Identify which cell holds the provided text, then report its [X, Y] central coordinate. 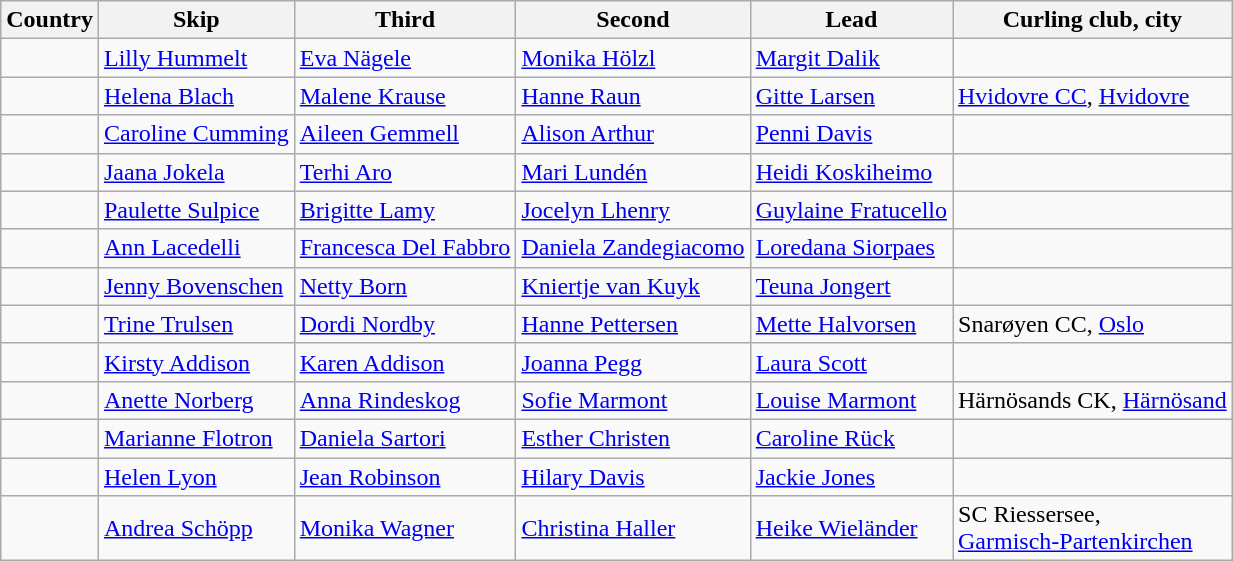
Härnösands CK, Härnösand [1092, 400]
Ann Lacedelli [196, 248]
Caroline Cumming [196, 134]
Louise Marmont [851, 400]
Monika Hölzl [633, 58]
Hanne Raun [633, 96]
Penni Davis [851, 134]
Anette Norberg [196, 400]
Country [50, 20]
Dordi Nordby [405, 324]
Heidi Koskiheimo [851, 172]
Aileen Gemmell [405, 134]
Netty Born [405, 286]
Hilary Davis [633, 477]
Skip [196, 20]
Christina Haller [633, 528]
Monika Wagner [405, 528]
Margit Dalik [851, 58]
Lilly Hummelt [196, 58]
Guylaine Fratucello [851, 210]
Karen Addison [405, 362]
Laura Scott [851, 362]
Hvidovre CC, Hvidovre [1092, 96]
Jackie Jones [851, 477]
Second [633, 20]
Helen Lyon [196, 477]
SC Riessersee,Garmisch-Partenkirchen [1092, 528]
Kniertje van Kuyk [633, 286]
Jocelyn Lhenry [633, 210]
Eva Nägele [405, 58]
Jaana Jokela [196, 172]
Heike Wieländer [851, 528]
Jean Robinson [405, 477]
Terhi Aro [405, 172]
Trine Trulsen [196, 324]
Daniela Sartori [405, 438]
Malene Krause [405, 96]
Brigitte Lamy [405, 210]
Sofie Marmont [633, 400]
Andrea Schöpp [196, 528]
Helena Blach [196, 96]
Caroline Rück [851, 438]
Kirsty Addison [196, 362]
Mari Lundén [633, 172]
Loredana Siorpaes [851, 248]
Paulette Sulpice [196, 210]
Snarøyen CC, Oslo [1092, 324]
Jenny Bovenschen [196, 286]
Marianne Flotron [196, 438]
Teuna Jongert [851, 286]
Anna Rindeskog [405, 400]
Hanne Pettersen [633, 324]
Alison Arthur [633, 134]
Gitte Larsen [851, 96]
Esther Christen [633, 438]
Curling club, city [1092, 20]
Francesca Del Fabbro [405, 248]
Third [405, 20]
Joanna Pegg [633, 362]
Lead [851, 20]
Mette Halvorsen [851, 324]
Daniela Zandegiacomo [633, 248]
